Return the [X, Y] coordinate for the center point of the cell that contains the specified text.  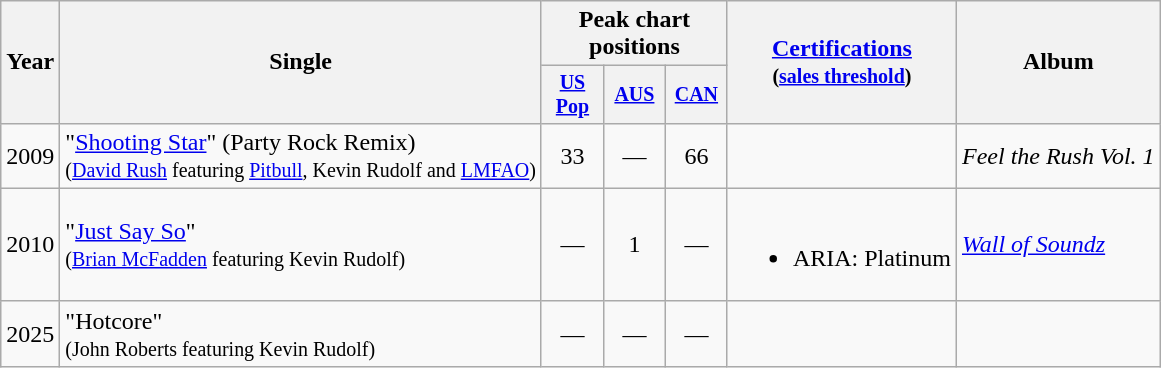
66 [696, 156]
Certifications(sales threshold) [842, 62]
2010 [30, 244]
ARIA: Platinum [842, 244]
CAN [696, 94]
AUS [634, 94]
"Just Say So" (Brian McFadden featuring Kevin Rudolf) [301, 244]
Peak chart positions [634, 34]
"Shooting Star" (Party Rock Remix) (David Rush featuring Pitbull, Kevin Rudolf and LMFAO) [301, 156]
Album [1058, 62]
33 [572, 156]
Single [301, 62]
Year [30, 62]
1 [634, 244]
Feel the Rush Vol. 1 [1058, 156]
2025 [30, 334]
2009 [30, 156]
Wall of Soundz [1058, 244]
US Pop [572, 94]
"Hotcore" (John Roberts featuring Kevin Rudolf) [301, 334]
